From the cell containing the given text, extract its center point as [x, y] coordinate. 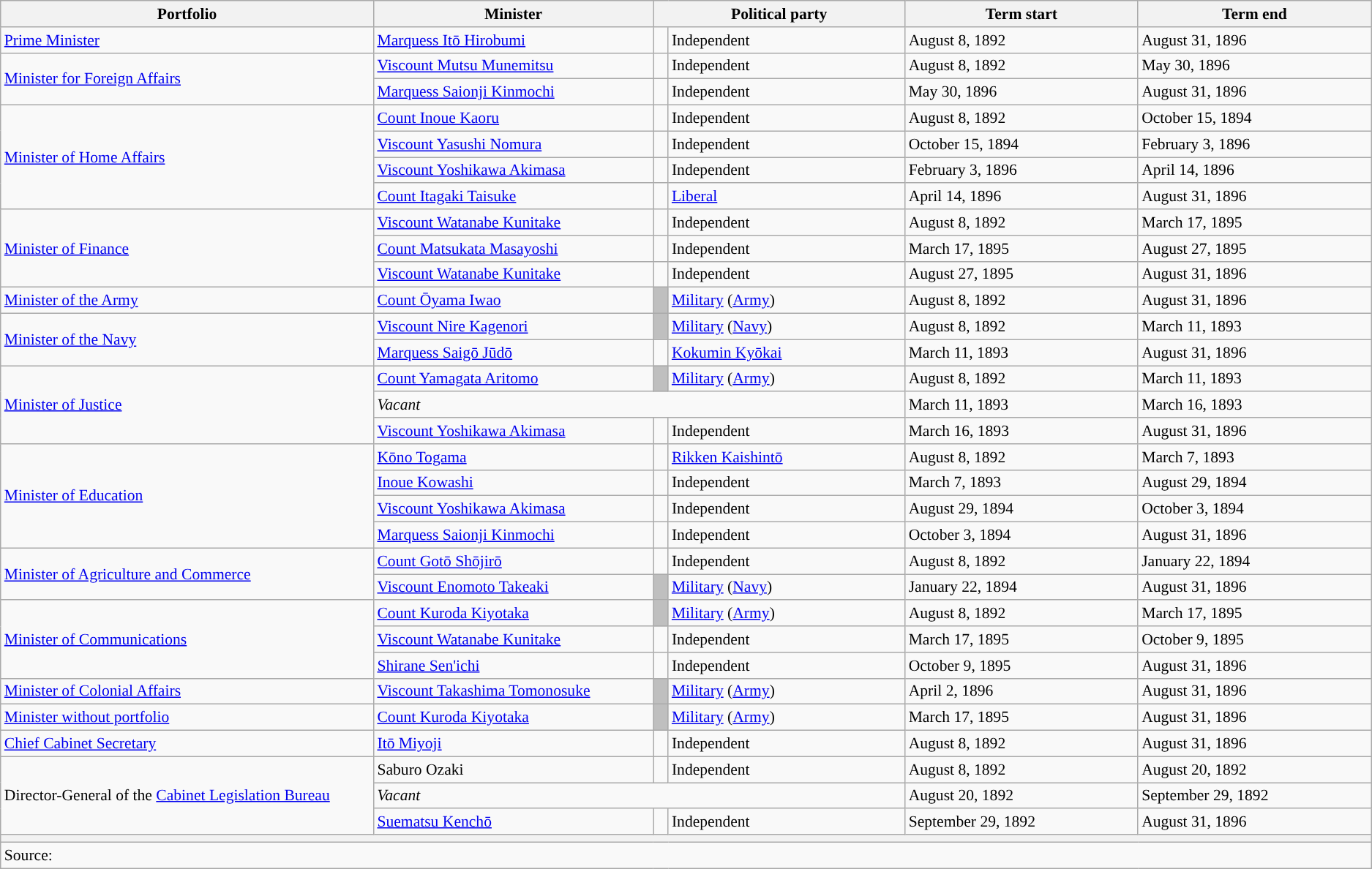
Minister for Foreign Affairs [187, 79]
Chief Cabinet Secretary [187, 744]
Count Yamagata Aritomo [513, 379]
Marquess Saigō Jūdō [513, 353]
Saburo Ozaki [513, 770]
Count Itagaki Taisuke [513, 197]
Shirane Sen'ichi [513, 666]
Term end [1254, 14]
Minister of the Army [187, 301]
Viscount Nire Kagenori [513, 327]
Director-General of the Cabinet Legislation Bureau [187, 796]
Count Matsukata Masayoshi [513, 249]
Viscount Enomoto Takeaki [513, 587]
Viscount Yasushi Nomura [513, 144]
Minister of Agriculture and Commerce [187, 573]
Minister of Colonial Affairs [187, 691]
Viscount Takashima Tomonosuke [513, 691]
Portfolio [187, 14]
Rikken Kaishintō [787, 457]
Minister of Home Affairs [187, 157]
Prime Minister [187, 40]
Marquess Itō Hirobumi [513, 40]
Kokumin Kyōkai [787, 353]
Minister without portfolio [187, 718]
Minister [513, 14]
Term start [1021, 14]
Minister of Communications [187, 639]
Source: [686, 855]
Count Gotō Shōjirō [513, 561]
Kōno Togama [513, 457]
Itō Miyoji [513, 744]
Suematsu Kenchō [513, 822]
Count Ōyama Iwao [513, 301]
Liberal [787, 197]
Political party [779, 14]
Minister of the Navy [187, 339]
Viscount Mutsu Munemitsu [513, 66]
Inoue Kowashi [513, 483]
Count Inoue Kaoru [513, 118]
Minister of Justice [187, 405]
Minister of Education [187, 496]
April 2, 1896 [1021, 691]
Minister of Finance [187, 249]
